Find where the given text appears and provide that cell's center as (x, y) coordinate. 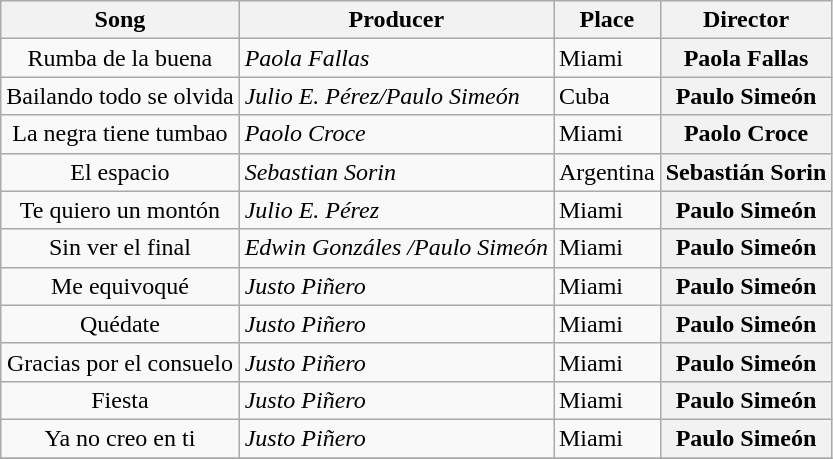
Director (746, 20)
Sebastián Sorin (746, 172)
Rumba de la buena (120, 58)
Edwin Gonzáles /Paulo Simeón (396, 248)
Place (608, 20)
Fiesta (120, 400)
Bailando todo se olvida (120, 96)
La negra tiene tumbao (120, 134)
Cuba (608, 96)
El espacio (120, 172)
Julio E. Pérez/Paulo Simeón (396, 96)
Sin ver el final (120, 248)
Julio E. Pérez (396, 210)
Argentina (608, 172)
Producer (396, 20)
Gracias por el consuelo (120, 362)
Sebastian Sorin (396, 172)
Te quiero un montón (120, 210)
Song (120, 20)
Me equivoqué (120, 286)
Quédate (120, 324)
Ya no creo en ti (120, 438)
